Scan for the cell matching the given text and deliver its [X, Y] coordinate at center. 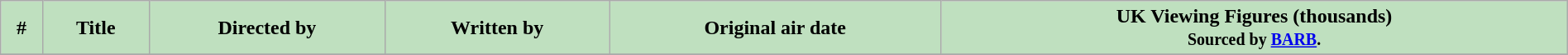
UK Viewing Figures (thousands) Sourced by BARB. [1254, 28]
# [22, 28]
Title [96, 28]
Original air date [776, 28]
Written by [498, 28]
Directed by [266, 28]
